Scan for the cell matching the given text and deliver its [x, y] coordinate at center. 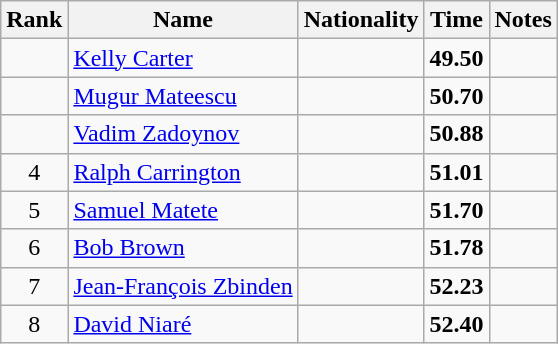
Kelly Carter [183, 58]
52.23 [456, 286]
Rank [34, 20]
Vadim Zadoynov [183, 134]
Ralph Carrington [183, 172]
51.78 [456, 248]
Bob Brown [183, 248]
David Niaré [183, 324]
5 [34, 210]
51.70 [456, 210]
50.70 [456, 96]
Mugur Mateescu [183, 96]
8 [34, 324]
Nationality [361, 20]
4 [34, 172]
Time [456, 20]
49.50 [456, 58]
Jean-François Zbinden [183, 286]
6 [34, 248]
Notes [523, 20]
7 [34, 286]
51.01 [456, 172]
Name [183, 20]
52.40 [456, 324]
50.88 [456, 134]
Samuel Matete [183, 210]
